Capture the cell that displays the provided text and extract its (X, Y) central coordinate. 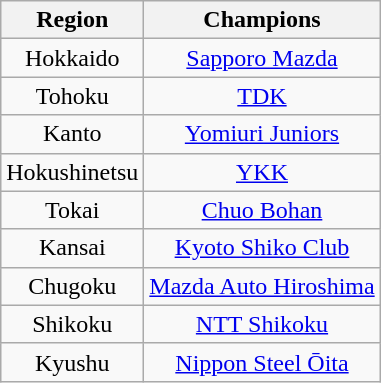
TDK (262, 96)
Sapporo Mazda (262, 58)
Champions (262, 20)
Chuo Bohan (262, 210)
Nippon Steel Ōita (262, 362)
Region (72, 20)
Tokai (72, 210)
YKK (262, 172)
Hokushinetsu (72, 172)
Mazda Auto Hiroshima (262, 286)
Kanto (72, 134)
NTT Shikoku (262, 324)
Kyoto Shiko Club (262, 248)
Chugoku (72, 286)
Yomiuri Juniors (262, 134)
Shikoku (72, 324)
Tohoku (72, 96)
Kyushu (72, 362)
Kansai (72, 248)
Hokkaido (72, 58)
